Extract the [X, Y] coordinate from the center of the cell holding the provided text.  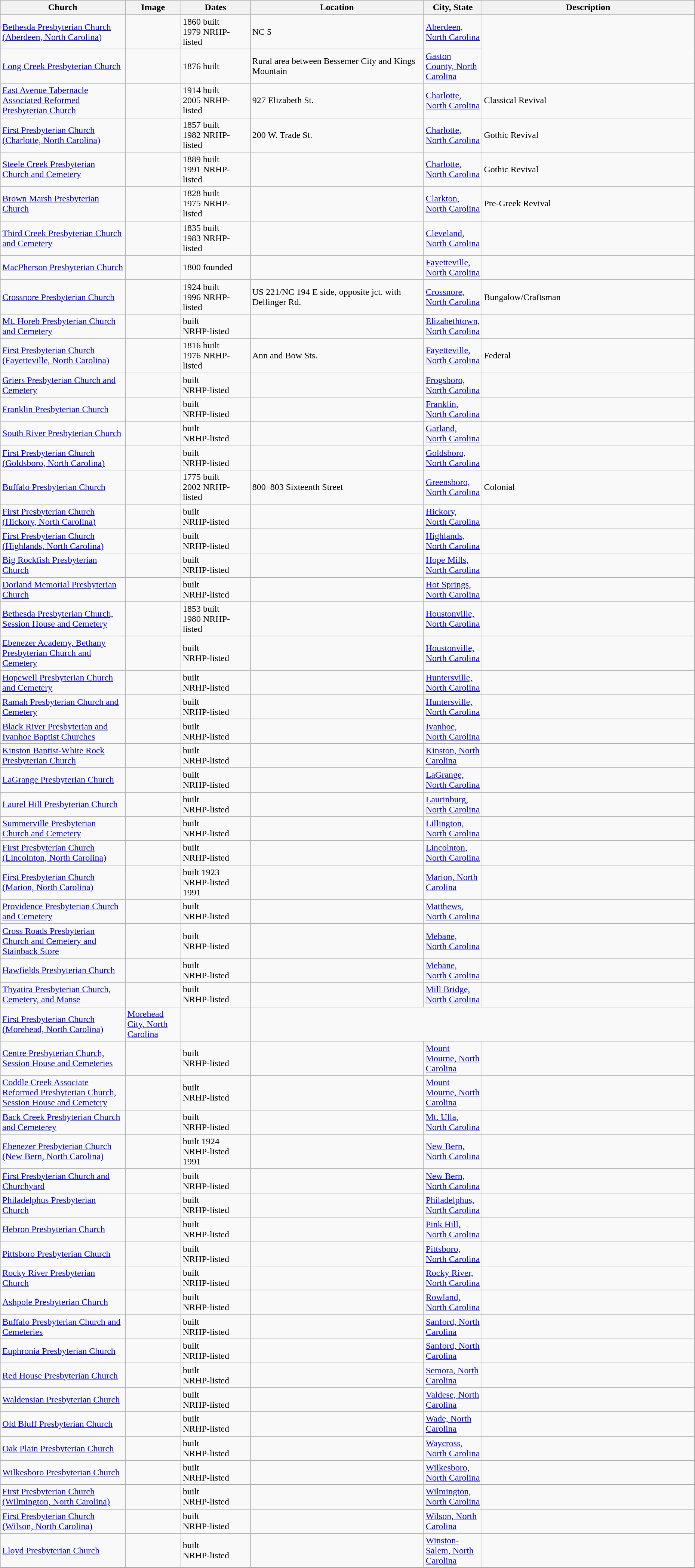
Laurel Hill Presbyterian Church [63, 804]
Winston-Salem, North Carolina [453, 1550]
1924 built1996 NRHP-listed [215, 297]
First Presbyterian Church (Goldsboro, North Carolina) [63, 458]
Big Rockfish Presbyterian Church [63, 565]
Gaston County, North Carolina [453, 66]
First Presbyterian Church (Hickory, North Carolina) [63, 516]
Pittsboro, North Carolina [453, 1253]
Morehead City, North Carolina [153, 1024]
Summerville Presbyterian Church and Cemetery [63, 829]
Lillington, North Carolina [453, 829]
LaGrange, North Carolina [453, 780]
Description [588, 7]
First Presbyterian Church (Lincolnton, North Carolina) [63, 853]
Ashpole Presbyterian Church [63, 1303]
Pittsboro Presbyterian Church [63, 1253]
Franklin, North Carolina [453, 410]
First Presbyterian Church and Churchyard [63, 1181]
Ebenezer Presbyterian Church (New Bern, North Carolina) [63, 1151]
Dorland Memorial Presbyterian Church [63, 590]
NC 5 [337, 32]
Buffalo Presbyterian Church [63, 487]
1857 built1982 NRHP-listed [215, 135]
Hawfields Presbyterian Church [63, 970]
Waldensian Presbyterian Church [63, 1400]
Rocky River Presbyterian Church [63, 1278]
Pre-Greek Revival [588, 204]
Mt. Horeb Presbyterian Church and Cemetery [63, 326]
Brown Marsh Presbyterian Church [63, 204]
Valdese, North Carolina [453, 1400]
Image [153, 7]
Pink Hill, North Carolina [453, 1229]
Philadelphus Presbyterian Church [63, 1205]
Wilson, North Carolina [453, 1521]
Griers Presbyterian Church and Cemetery [63, 385]
1889 built1991 NRHP-listed [215, 169]
Back Creek Presbyterian Church and Cemeterey [63, 1122]
Kinston, North Carolina [453, 756]
Rocky River, North Carolina [453, 1278]
Coddle Creek Associate Reformed Presbyterian Church, Session House and Cemetery [63, 1093]
Dates [215, 7]
1860 built1979 NRHP-listed [215, 32]
Hebron Presbyterian Church [63, 1229]
Long Creek Presbyterian Church [63, 66]
Clarkton, North Carolina [453, 204]
1835 built1983 NRHP-listed [215, 238]
Lloyd Presbyterian Church [63, 1550]
Classical Revival [588, 101]
First Presbyterian Church (Morehead, North Carolina) [63, 1024]
1914 built2005 NRHP-listed [215, 101]
Wilmington, North Carolina [453, 1497]
Ramah Presbyterian Church and Cemetery [63, 707]
First Presbyterian Church (Wilson, North Carolina) [63, 1521]
built 1923 NRHP-listed 1991 [215, 882]
Bethesda Presbyterian Church, Session House and Cemetery [63, 619]
Matthews, North Carolina [453, 912]
First Presbyterian Church (Charlotte, North Carolina) [63, 135]
Aberdeen, North Carolina [453, 32]
MacPherson Presbyterian Church [63, 268]
Hope Mills, North Carolina [453, 565]
1800 founded [215, 268]
1816 built1976 NRHP-listed [215, 355]
1828 built1975 NRHP-listed [215, 204]
Oak Plain Presbyterian Church [63, 1448]
Hickory, North Carolina [453, 516]
First Presbyterian Church (Marion, North Carolina) [63, 882]
Providence Presbyterian Church and Cemetery [63, 912]
Garland, North Carolina [453, 433]
Highlands, North Carolina [453, 541]
Bungalow/Craftsman [588, 297]
Waycross, North Carolina [453, 1448]
927 Elizabeth St. [337, 101]
First Presbyterian Church (Wilmington, North Carolina) [63, 1497]
Location [337, 7]
LaGrange Presbyterian Church [63, 780]
Federal [588, 355]
Buffalo Presbyterian Church and Cemeteries [63, 1327]
Laurinburg, North Carolina [453, 804]
Mt. Ulla, North Carolina [453, 1122]
Elizabethtown, North Carolina [453, 326]
1853 built1980 NRHP-listed [215, 619]
Wilkesboro, North Carolina [453, 1472]
Lincolnton, North Carolina [453, 853]
Rural area between Bessemer City and Kings Mountain [337, 66]
Kinston Baptist-White Rock Presbyterian Church [63, 756]
Greensboro, North Carolina [453, 487]
Crossnore Presbyterian Church [63, 297]
East Avenue Tabernacle Associated Reformed Presbyterian Church [63, 101]
Hot Springs, North Carolina [453, 590]
Red House Presbyterian Church [63, 1375]
built 1924 NRHP-listed 1991 [215, 1151]
800–803 Sixteenth Street [337, 487]
Thyatira Presbyterian Church, Cemetery, and Manse [63, 995]
Ebenezer Academy, Bethany Presbyterian Church and Cemetery [63, 653]
Rowland, North Carolina [453, 1303]
Bethesda Presbyterian Church (Aberdeen, North Carolina) [63, 32]
Cross Roads Presbyterian Church and Cemetery and Stainback Store [63, 941]
1876 built [215, 66]
Colonial [588, 487]
Third Creek Presbyterian Church and Cemetery [63, 238]
Hopewell Presbyterian Church and Cemetery [63, 682]
Ivanhoe, North Carolina [453, 731]
City, State [453, 7]
Steele Creek Presbyterian Church and Cemetery [63, 169]
Philadelphus, North Carolina [453, 1205]
Cleveland, North Carolina [453, 238]
Ann and Bow Sts. [337, 355]
Frogsboro, North Carolina [453, 385]
US 221/NC 194 E side, opposite jct. with Dellinger Rd. [337, 297]
Marion, North Carolina [453, 882]
Wade, North Carolina [453, 1424]
Wilkesboro Presbyterian Church [63, 1472]
Semora, North Carolina [453, 1375]
Euphronia Presbyterian Church [63, 1351]
1775 built2002 NRHP-listed [215, 487]
Franklin Presbyterian Church [63, 410]
Goldsboro, North Carolina [453, 458]
Mill Bridge, North Carolina [453, 995]
Centre Presbyterian Church, Session House and Cemeteries [63, 1058]
South River Presbyterian Church [63, 433]
First Presbyterian Church (Highlands, North Carolina) [63, 541]
200 W. Trade St. [337, 135]
First Presbyterian Church (Fayetteville, North Carolina) [63, 355]
Church [63, 7]
Black River Presbyterian and Ivanhoe Baptist Churches [63, 731]
Crossnore, North Carolina [453, 297]
Old Bluff Presbyterian Church [63, 1424]
